Detect which cell encompasses the target text, then output its [x, y] center coordinate. 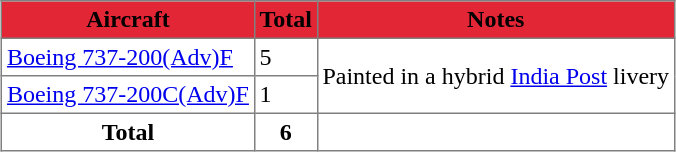
Painted in a hybrid India Post livery [496, 76]
5 [286, 57]
Aircraft [128, 20]
Boeing 737-200(Adv)F [128, 57]
1 [286, 95]
Notes [496, 20]
Boeing 737-200C(Adv)F [128, 95]
6 [286, 132]
